Identify which cell holds the provided text, then report its [X, Y] central coordinate. 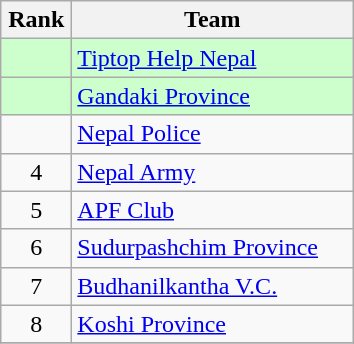
Tiptop Help Nepal [212, 58]
Nepal Army [212, 172]
5 [36, 210]
Team [212, 20]
8 [36, 324]
Budhanilkantha V.C. [212, 286]
7 [36, 286]
6 [36, 248]
Sudurpashchim Province [212, 248]
Nepal Police [212, 134]
Koshi Province [212, 324]
4 [36, 172]
APF Club [212, 210]
Gandaki Province [212, 96]
Rank [36, 20]
